Output the [X, Y] coordinate of the center of the cell containing the given text.  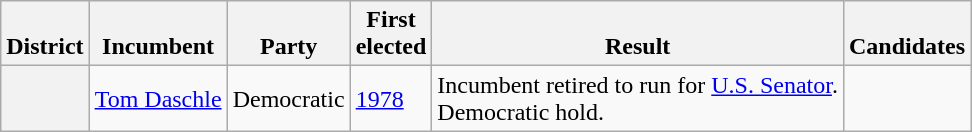
Candidates [906, 34]
Incumbent [158, 34]
Democratic [288, 98]
1978 [391, 98]
Tom Daschle [158, 98]
Party [288, 34]
District [45, 34]
Result [638, 34]
Firstelected [391, 34]
Incumbent retired to run for U.S. Senator.Democratic hold. [638, 98]
